From the cell containing the given text, extract its center point as (X, Y) coordinate. 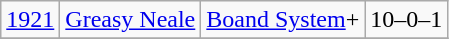
10–0–1 (406, 20)
Boand System+ (283, 20)
Greasy Neale (130, 20)
1921 (30, 20)
